Search for the cell housing the specified text and yield its (X, Y) center coordinate. 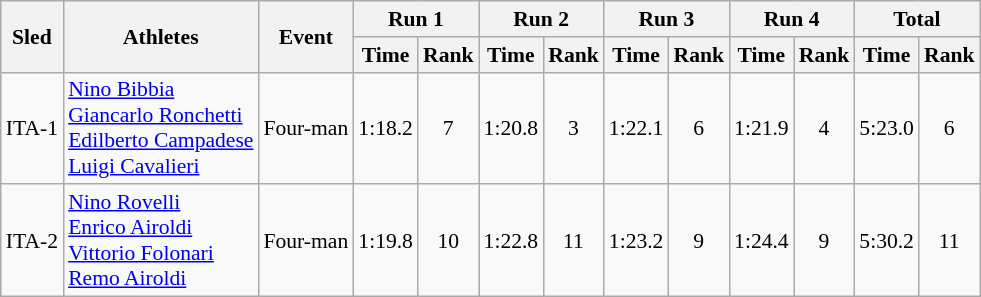
1:23.2 (636, 241)
5:30.2 (886, 241)
Run 3 (666, 19)
7 (448, 128)
1:20.8 (512, 128)
1:22.8 (512, 241)
Nino BibbiaGiancarlo RonchettiEdilberto CampadeseLuigi Cavalieri (160, 128)
Run 1 (416, 19)
1:21.9 (762, 128)
Run 2 (542, 19)
Run 4 (792, 19)
10 (448, 241)
1:22.1 (636, 128)
Sled (32, 36)
5:23.0 (886, 128)
ITA-1 (32, 128)
Athletes (160, 36)
4 (824, 128)
Event (306, 36)
Nino RovelliEnrico AiroldiVittorio FolonariRemo Airoldi (160, 241)
1:24.4 (762, 241)
1:19.8 (386, 241)
3 (574, 128)
Total (916, 19)
ITA-2 (32, 241)
1:18.2 (386, 128)
